Provide the [X, Y] coordinate of the cell's center where the given text is located.  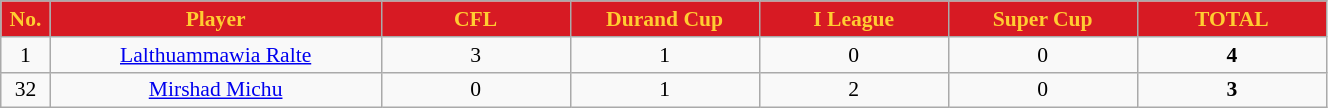
Super Cup [1042, 19]
CFL [476, 19]
Mirshad Michu [216, 90]
32 [26, 90]
Durand Cup [664, 19]
TOTAL [1232, 19]
Lalthuammawia Ralte [216, 55]
4 [1232, 55]
Player [216, 19]
No. [26, 19]
2 [854, 90]
I League [854, 19]
